Determine the [X, Y] coordinate at the center of the cell enclosing the given text.  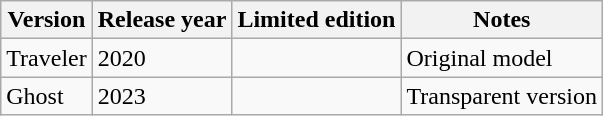
Transparent version [502, 96]
Release year [162, 20]
Version [47, 20]
Ghost [47, 96]
Notes [502, 20]
Limited edition [316, 20]
2020 [162, 58]
Traveler [47, 58]
Original model [502, 58]
2023 [162, 96]
